Identify which cell holds the provided text, then report its (x, y) central coordinate. 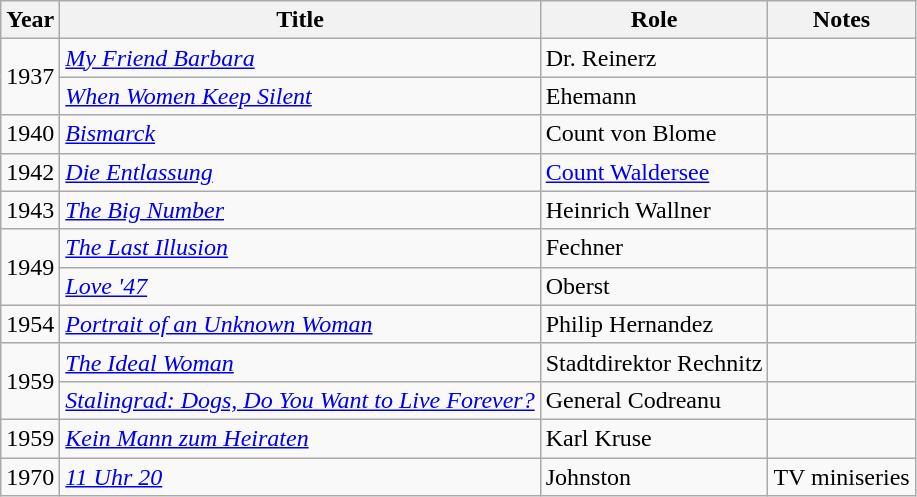
Heinrich Wallner (654, 210)
Role (654, 20)
My Friend Barbara (300, 58)
Notes (842, 20)
Count Waldersee (654, 172)
Love '47 (300, 286)
Ehemann (654, 96)
Kein Mann zum Heiraten (300, 438)
Philip Hernandez (654, 324)
1954 (30, 324)
1942 (30, 172)
The Last Illusion (300, 248)
Die Entlassung (300, 172)
Fechner (654, 248)
Year (30, 20)
When Women Keep Silent (300, 96)
General Codreanu (654, 400)
Count von Blome (654, 134)
1949 (30, 267)
The Big Number (300, 210)
TV miniseries (842, 477)
Title (300, 20)
The Ideal Woman (300, 362)
Stadtdirektor Rechnitz (654, 362)
11 Uhr 20 (300, 477)
Karl Kruse (654, 438)
Stalingrad: Dogs, Do You Want to Live Forever? (300, 400)
Oberst (654, 286)
1970 (30, 477)
1937 (30, 77)
1943 (30, 210)
Dr. Reinerz (654, 58)
Bismarck (300, 134)
1940 (30, 134)
Johnston (654, 477)
Portrait of an Unknown Woman (300, 324)
